Locate the cell with the specified text and output its (X, Y) center coordinate. 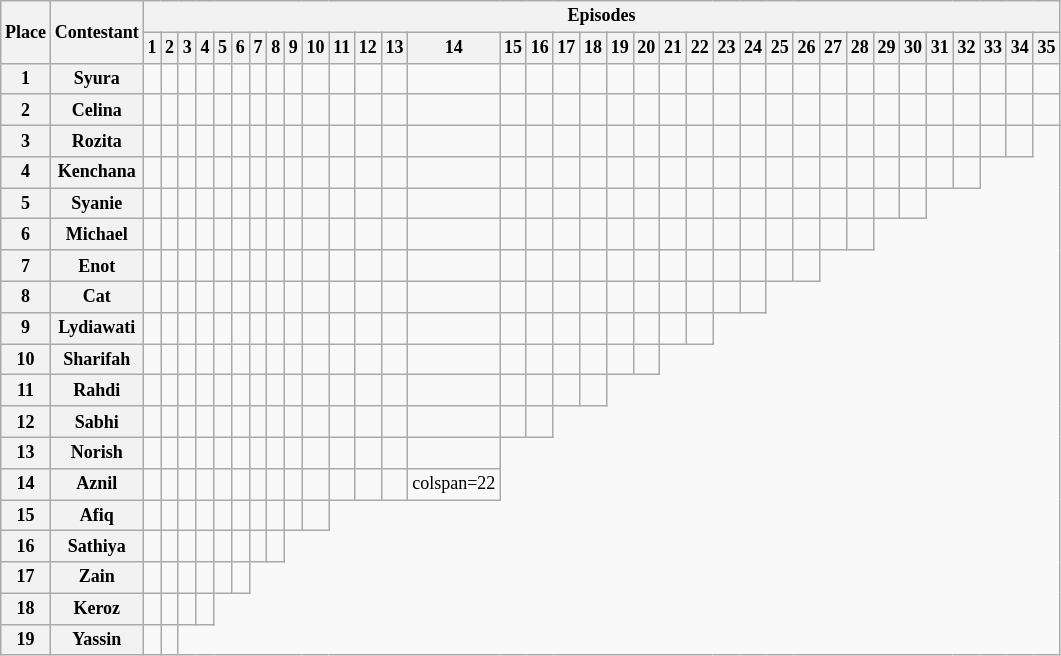
31 (940, 48)
Zain (96, 578)
29 (886, 48)
Michael (96, 234)
Kenchana (96, 172)
27 (834, 48)
Rozita (96, 140)
Rahdi (96, 390)
26 (806, 48)
Episodes (602, 16)
Lydiawati (96, 328)
35 (1046, 48)
23 (726, 48)
30 (914, 48)
Enot (96, 266)
Afiq (96, 516)
33 (994, 48)
34 (1020, 48)
28 (860, 48)
Norish (96, 452)
Sathiya (96, 546)
Syanie (96, 204)
Celina (96, 110)
21 (674, 48)
24 (754, 48)
22 (700, 48)
Cat (96, 296)
Place (26, 32)
Yassin (96, 640)
colspan=22 (454, 484)
Keroz (96, 608)
Syura (96, 78)
Aznil (96, 484)
20 (646, 48)
25 (780, 48)
Sabhi (96, 422)
Sharifah (96, 360)
Contestant (96, 32)
32 (966, 48)
